Capture the cell that displays the provided text and extract its (X, Y) central coordinate. 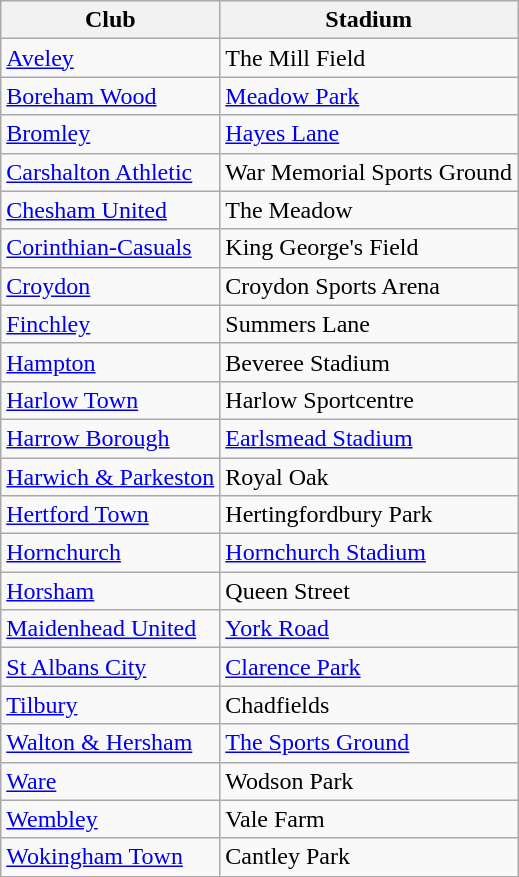
Aveley (110, 58)
Vale Farm (369, 819)
Hornchurch (110, 553)
Harlow Town (110, 400)
The Sports Ground (369, 743)
Club (110, 20)
Earlsmead Stadium (369, 438)
King George's Field (369, 248)
Finchley (110, 324)
Hertingfordbury Park (369, 515)
Clarence Park (369, 667)
Boreham Wood (110, 96)
Walton & Hersham (110, 743)
Croydon Sports Arena (369, 286)
The Mill Field (369, 58)
Wembley (110, 819)
Hornchurch Stadium (369, 553)
Beveree Stadium (369, 362)
Corinthian-Casuals (110, 248)
Wokingham Town (110, 857)
Hertford Town (110, 515)
Tilbury (110, 705)
Carshalton Athletic (110, 172)
Royal Oak (369, 477)
Meadow Park (369, 96)
Bromley (110, 134)
Croydon (110, 286)
Harwich & Parkeston (110, 477)
The Meadow (369, 210)
Summers Lane (369, 324)
Maidenhead United (110, 629)
St Albans City (110, 667)
Hayes Lane (369, 134)
Hampton (110, 362)
Cantley Park (369, 857)
Stadium (369, 20)
Wodson Park (369, 781)
Horsham (110, 591)
York Road (369, 629)
Chadfields (369, 705)
War Memorial Sports Ground (369, 172)
Queen Street (369, 591)
Harrow Borough (110, 438)
Ware (110, 781)
Chesham United (110, 210)
Harlow Sportcentre (369, 400)
